Identify which cell holds the provided text, then report its (x, y) central coordinate. 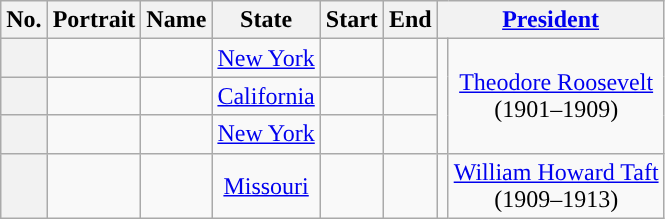
End (410, 20)
Name (176, 20)
Theodore Roosevelt(1901–1909) (556, 96)
Start (352, 20)
President (550, 20)
Portrait (94, 20)
Missouri (266, 186)
No. (24, 20)
State (266, 20)
William Howard Taft(1909–1913) (556, 186)
California (266, 96)
